Identify which cell holds the provided text, then report its (x, y) central coordinate. 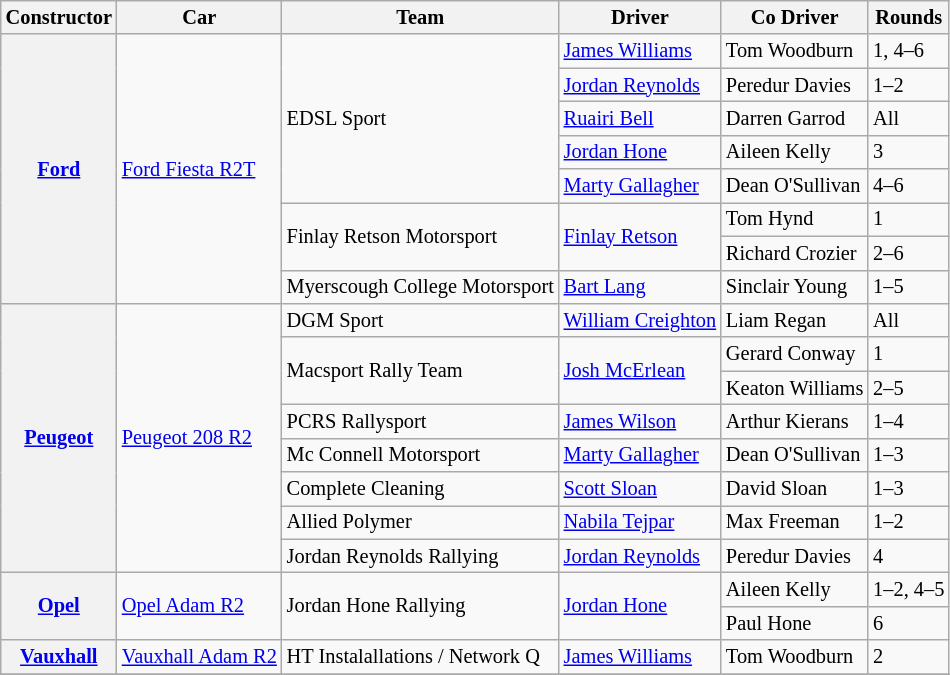
James Wilson (640, 421)
Paul Hone (794, 623)
Bart Lang (640, 287)
DGM Sport (420, 320)
Co Driver (794, 17)
2 (908, 657)
Sinclair Young (794, 287)
Darren Garrod (794, 118)
2–5 (908, 388)
1–5 (908, 287)
Tom Hynd (794, 219)
Josh McErlean (640, 370)
Rounds (908, 17)
PCRS Rallysport (420, 421)
Finlay Retson Motorsport (420, 236)
David Sloan (794, 489)
Opel Adam R2 (200, 606)
Car (200, 17)
Scott Sloan (640, 489)
2–6 (908, 253)
Vauxhall (59, 657)
Macsport Rally Team (420, 370)
4 (908, 556)
Myerscough College Motorsport (420, 287)
Peugeot 208 R2 (200, 438)
HT Instalallations / Network Q (420, 657)
Max Freeman (794, 522)
Gerard Conway (794, 354)
3 (908, 152)
Finlay Retson (640, 236)
Arthur Kierans (794, 421)
1, 4–6 (908, 51)
Opel (59, 606)
6 (908, 623)
1–2, 4–5 (908, 589)
Vauxhall Adam R2 (200, 657)
1–4 (908, 421)
Ford (59, 168)
Richard Crozier (794, 253)
Ruairi Bell (640, 118)
Allied Polymer (420, 522)
Jordan Reynolds Rallying (420, 556)
William Creighton (640, 320)
Keaton Williams (794, 388)
Peugeot (59, 438)
Team (420, 17)
Jordan Hone Rallying (420, 606)
Driver (640, 17)
Ford Fiesta R2T (200, 168)
4–6 (908, 186)
Liam Regan (794, 320)
Constructor (59, 17)
EDSL Sport (420, 118)
Complete Cleaning (420, 489)
Mc Connell Motorsport (420, 455)
Nabila Tejpar (640, 522)
